Detect which cell encompasses the target text, then output its (x, y) center coordinate. 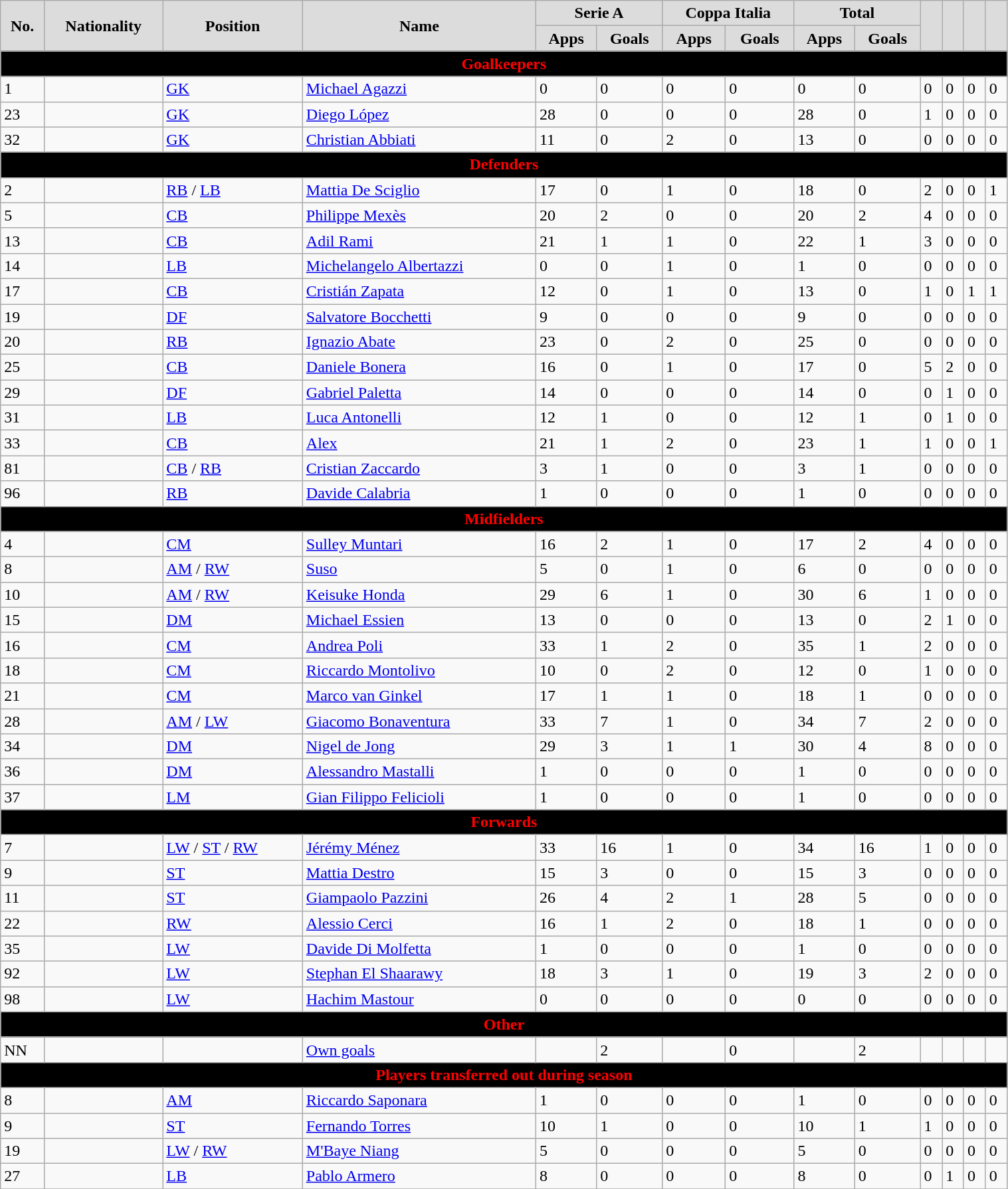
Michelangelo Albertazzi (419, 266)
92 (23, 974)
Giampaolo Pazzini (419, 898)
Luca Antonelli (419, 418)
Cristian Zaccardo (419, 468)
27 (23, 1176)
Players transferred out during season (504, 1075)
LW / RW (233, 1151)
Pablo Armero (419, 1176)
Coppa Italia (728, 13)
Nigel de Jong (419, 747)
Salvatore Bocchetti (419, 317)
Giacomo Bonaventura (419, 721)
Riccardo Saponara (419, 1100)
CB / RB (233, 468)
Christian Abbiati (419, 139)
Marco van Ginkel (419, 695)
26 (566, 898)
Gabriel Paletta (419, 393)
AM (233, 1100)
Serie A (599, 13)
Total (857, 13)
M'Baye Niang (419, 1151)
Stephan El Shaarawy (419, 974)
37 (23, 797)
Fernando Torres (419, 1126)
Position (233, 26)
Michael Agazzi (419, 89)
Adil Rami (419, 240)
RW (233, 923)
Andrea Poli (419, 645)
31 (23, 418)
No. (23, 26)
Gian Filippo Felicioli (419, 797)
Jérémy Ménez (419, 848)
Goalkeepers (504, 64)
Ignazio Abate (419, 342)
Davide Di Molfetta (419, 949)
Keisuke Honda (419, 594)
Daniele Bonera (419, 367)
98 (23, 999)
Alessandro Mastalli (419, 772)
NN (23, 1050)
Midfielders (504, 519)
Riccardo Montolivo (419, 670)
Nationality (104, 26)
Michael Essien (419, 620)
Sulley Muntari (419, 544)
Mattia De Sciglio (419, 190)
Other (504, 1024)
Philippe Mexès (419, 215)
AM / LW (233, 721)
81 (23, 468)
Alessio Cerci (419, 923)
Defenders (504, 165)
Alex (419, 443)
Diego López (419, 114)
Own goals (419, 1050)
32 (23, 139)
LM (233, 797)
Mattia Destro (419, 873)
Cristián Zapata (419, 291)
Davide Calabria (419, 494)
RB / LB (233, 190)
Hachim Mastour (419, 999)
36 (23, 772)
LW / ST / RW (233, 848)
Name (419, 26)
Forwards (504, 822)
Suso (419, 569)
96 (23, 494)
